Capture the cell that displays the provided text and extract its (X, Y) central coordinate. 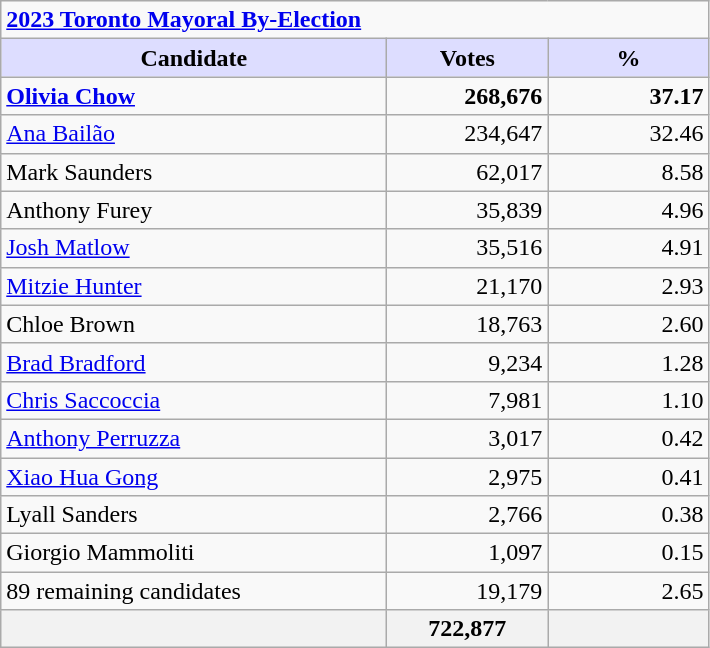
37.17 (628, 96)
% (628, 58)
21,170 (468, 286)
35,516 (468, 248)
0.15 (628, 553)
35,839 (468, 210)
1.28 (628, 362)
9,234 (468, 362)
Votes (468, 58)
0.38 (628, 515)
Brad Bradford (194, 362)
2023 Toronto Mayoral By-Election (355, 20)
Olivia Chow (194, 96)
4.91 (628, 248)
1.10 (628, 400)
Anthony Furey (194, 210)
Ana Bailão (194, 134)
Josh Matlow (194, 248)
2,975 (468, 477)
18,763 (468, 324)
Mitzie Hunter (194, 286)
Chloe Brown (194, 324)
Chris Saccoccia (194, 400)
2.93 (628, 286)
Mark Saunders (194, 172)
0.41 (628, 477)
8.58 (628, 172)
19,179 (468, 591)
Xiao Hua Gong (194, 477)
Giorgio Mammoliti (194, 553)
Lyall Sanders (194, 515)
Anthony Perruzza (194, 438)
32.46 (628, 134)
3,017 (468, 438)
62,017 (468, 172)
7,981 (468, 400)
2,766 (468, 515)
Candidate (194, 58)
2.60 (628, 324)
2.65 (628, 591)
234,647 (468, 134)
268,676 (468, 96)
0.42 (628, 438)
1,097 (468, 553)
4.96 (628, 210)
722,877 (468, 629)
89 remaining candidates (194, 591)
